Output the (X, Y) coordinate of the center of the cell containing the given text.  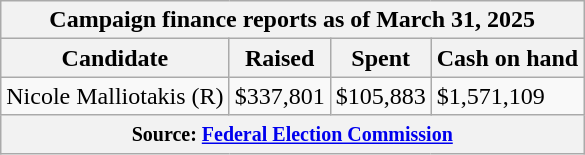
Candidate (115, 58)
$105,883 (380, 96)
Raised (280, 58)
Source: Federal Election Commission (292, 134)
$337,801 (280, 96)
Spent (380, 58)
Campaign finance reports as of March 31, 2025 (292, 20)
Cash on hand (507, 58)
Nicole Malliotakis (R) (115, 96)
$1,571,109 (507, 96)
